Find where the given text appears and provide that cell's center as [x, y] coordinate. 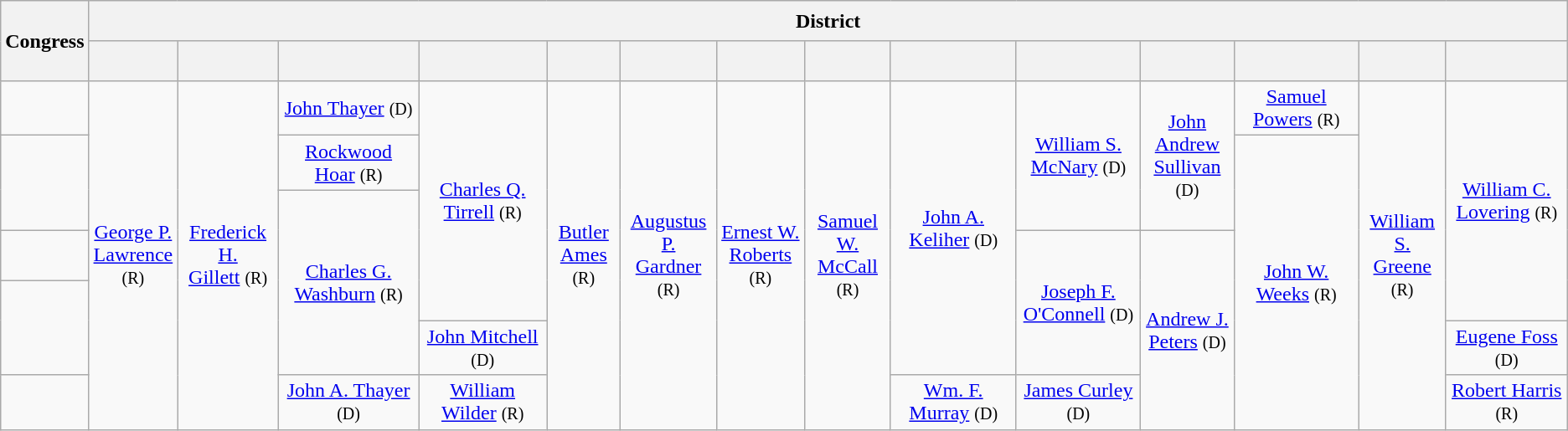
Eugene Foss (D) [1506, 348]
William C.Lovering (R) [1506, 201]
JohnAndrewSullivan (D) [1188, 156]
James Curley (D) [1079, 402]
George P.Lawrence(R) [133, 255]
John Mitchell (D) [482, 348]
William S.Greene (R) [1402, 255]
John W.Weeks (R) [1297, 283]
John A. Thayer (D) [348, 402]
John A.Keliher (D) [953, 228]
Charles Q.Tirrell (R) [482, 201]
Robert Harris (R) [1506, 402]
Ernest W.Roberts (R) [761, 255]
Samuel Powers (R) [1297, 109]
Joseph F.O'Connell (D) [1079, 303]
Samuel W.McCall (R) [848, 255]
William S.McNary (D) [1079, 156]
ButlerAmes (R) [584, 255]
Frederick H.Gillett (R) [228, 255]
William Wilder (R) [482, 402]
Andrew J.Peters (D) [1188, 330]
Charles G.Washburn (R) [348, 283]
Wm. F. Murray (D) [953, 402]
Rockwood Hoar (R) [348, 162]
District [828, 21]
AugustusP.Gardner (R) [668, 255]
Congress [45, 41]
John Thayer (D) [348, 109]
